Identify which cell holds the provided text, then report its [x, y] central coordinate. 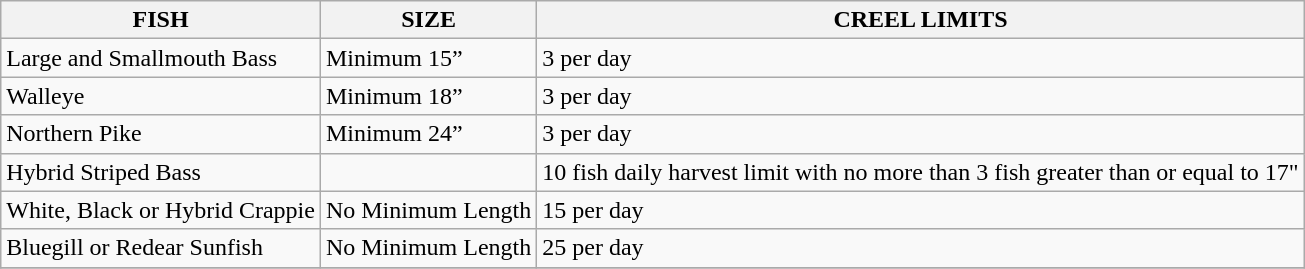
FISH [161, 20]
Minimum 15” [428, 58]
15 per day [920, 210]
Walleye [161, 96]
White, Black or Hybrid Crappie [161, 210]
Large and Smallmouth Bass [161, 58]
25 per day [920, 248]
Bluegill or Redear Sunfish [161, 248]
Hybrid Striped Bass [161, 172]
Minimum 18” [428, 96]
Northern Pike [161, 134]
Minimum 24” [428, 134]
CREEL LIMITS [920, 20]
SIZE [428, 20]
10 fish daily harvest limit with no more than 3 fish greater than or equal to 17" [920, 172]
